Scan for the cell matching the given text and deliver its [X, Y] coordinate at center. 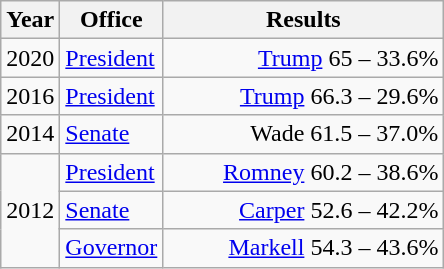
Year [30, 20]
Governor [112, 248]
2020 [30, 58]
Carper 52.6 – 42.2% [304, 210]
2016 [30, 96]
Trump 66.3 – 29.6% [304, 96]
Wade 61.5 – 37.0% [304, 134]
Office [112, 20]
2012 [30, 210]
2014 [30, 134]
Markell 54.3 – 43.6% [304, 248]
Romney 60.2 – 38.6% [304, 172]
Trump 65 – 33.6% [304, 58]
Results [304, 20]
